For the text-containing cell, return its midpoint in [X, Y] coordinate format. 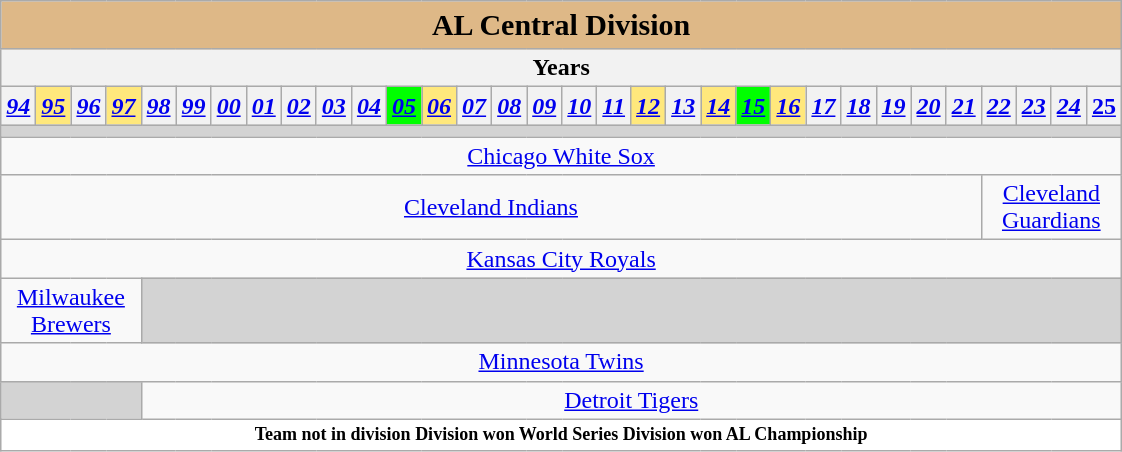
97 [124, 106]
04 [368, 106]
98 [158, 106]
12 [648, 106]
Chicago White Sox [562, 156]
21 [964, 106]
24 [1068, 106]
09 [544, 106]
05 [404, 106]
95 [54, 106]
06 [440, 106]
96 [88, 106]
18 [858, 106]
19 [894, 106]
ClevelandGuardians [1051, 208]
08 [510, 106]
02 [298, 106]
Kansas City Royals [562, 259]
15 [754, 106]
20 [928, 106]
16 [788, 106]
14 [718, 106]
03 [334, 106]
AL Central Division [562, 25]
Cleveland Indians [491, 208]
Detroit Tigers [631, 400]
Team not in division Division won World Series Division won AL Championship [562, 434]
07 [474, 106]
23 [1034, 106]
Minnesota Twins [562, 362]
01 [264, 106]
MilwaukeeBrewers [71, 310]
99 [194, 106]
00 [228, 106]
13 [684, 106]
25 [1104, 106]
17 [824, 106]
10 [580, 106]
11 [614, 106]
Years [562, 68]
22 [998, 106]
94 [18, 106]
